Return the (x, y) coordinate for the center point of the cell that contains the specified text.  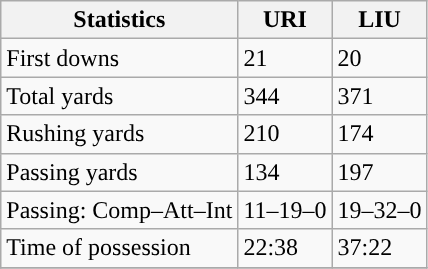
22:38 (285, 248)
344 (285, 96)
LIU (380, 20)
URI (285, 20)
20 (380, 58)
134 (285, 172)
371 (380, 96)
Rushing yards (120, 134)
210 (285, 134)
Passing: Comp–Att–Int (120, 210)
19–32–0 (380, 210)
21 (285, 58)
11–19–0 (285, 210)
First downs (120, 58)
Passing yards (120, 172)
Time of possession (120, 248)
Statistics (120, 20)
174 (380, 134)
37:22 (380, 248)
Total yards (120, 96)
197 (380, 172)
